Scan for the cell matching the given text and deliver its (X, Y) coordinate at center. 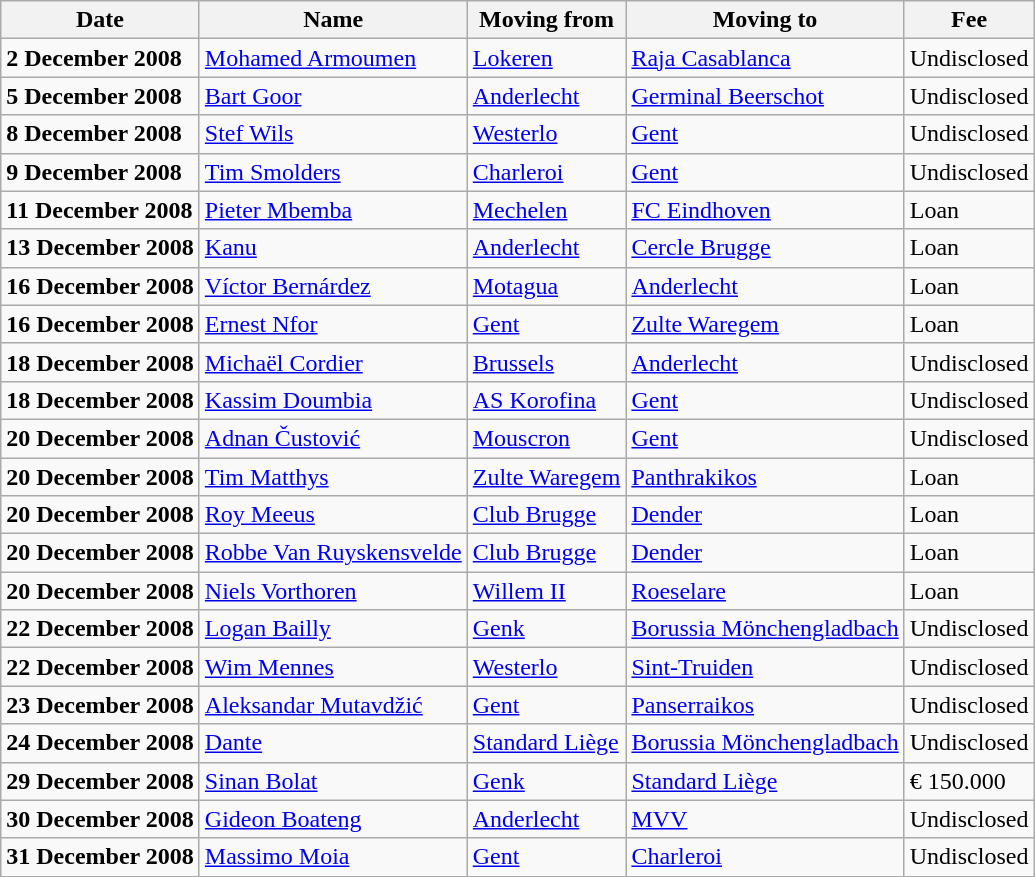
5 December 2008 (100, 96)
Tim Matthys (333, 477)
Moving from (546, 20)
€ 150.000 (969, 781)
Michaël Cordier (333, 362)
Panserraikos (765, 705)
Wim Mennes (333, 667)
Gideon Boateng (333, 819)
Pieter Mbemba (333, 210)
Mohamed Armoumen (333, 58)
13 December 2008 (100, 248)
Sinan Bolat (333, 781)
Niels Vorthoren (333, 591)
FC Eindhoven (765, 210)
Massimo Moia (333, 857)
9 December 2008 (100, 172)
Bart Goor (333, 96)
Roy Meeus (333, 515)
Adnan Čustović (333, 438)
Mouscron (546, 438)
Dante (333, 743)
Willem II (546, 591)
Germinal Beerschot (765, 96)
Sint-Truiden (765, 667)
Aleksandar Mutavdžić (333, 705)
Roeselare (765, 591)
Ernest Nfor (333, 324)
Brussels (546, 362)
Cercle Brugge (765, 248)
MVV (765, 819)
23 December 2008 (100, 705)
11 December 2008 (100, 210)
Kanu (333, 248)
Stef Wils (333, 134)
Kassim Doumbia (333, 400)
Date (100, 20)
29 December 2008 (100, 781)
8 December 2008 (100, 134)
31 December 2008 (100, 857)
Mechelen (546, 210)
Robbe Van Ruyskensvelde (333, 553)
Panthrakikos (765, 477)
Name (333, 20)
Lokeren (546, 58)
AS Korofina (546, 400)
2 December 2008 (100, 58)
Raja Casablanca (765, 58)
Víctor Bernárdez (333, 286)
Motagua (546, 286)
Tim Smolders (333, 172)
Fee (969, 20)
30 December 2008 (100, 819)
Moving to (765, 20)
24 December 2008 (100, 743)
Logan Bailly (333, 629)
